For the text-containing cell, return its midpoint in [X, Y] coordinate format. 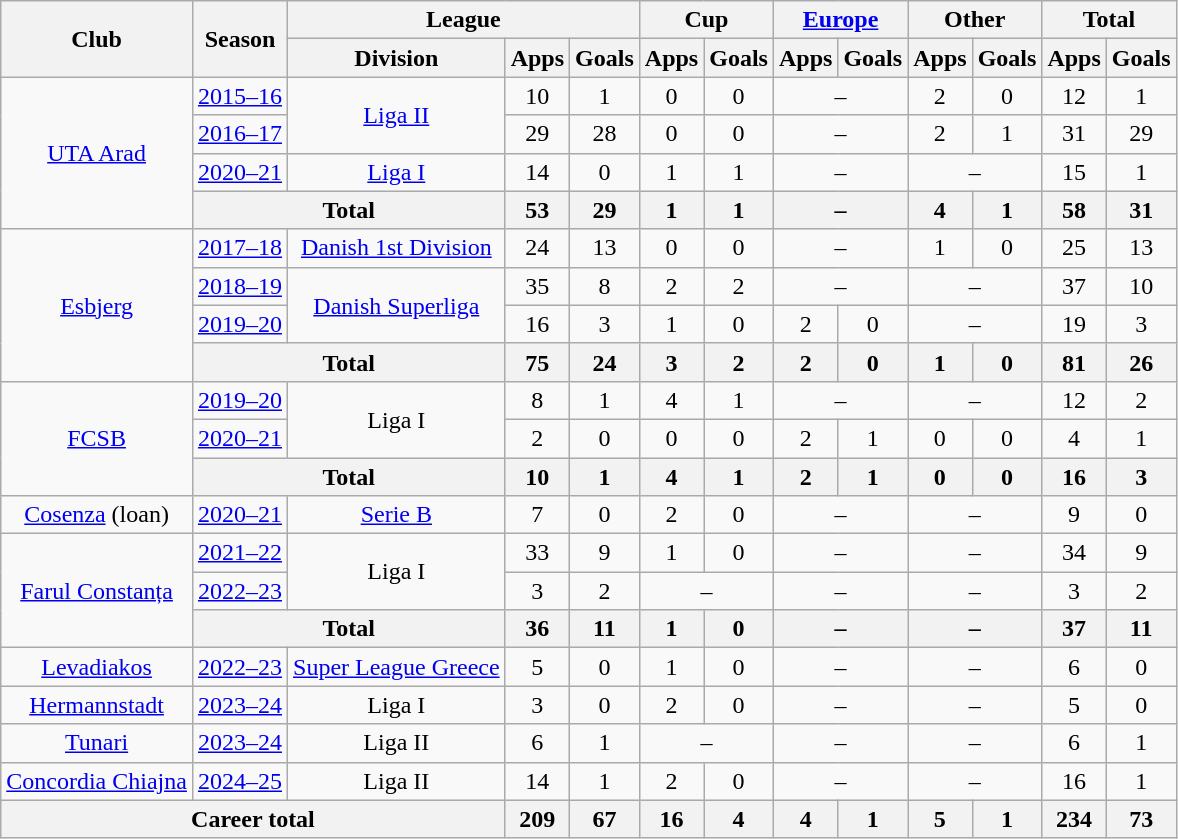
2024–25 [240, 781]
81 [1074, 362]
7 [537, 515]
Serie B [397, 515]
Danish 1st Division [397, 248]
15 [1074, 172]
Cup [706, 20]
Concordia Chiajna [97, 781]
26 [1141, 362]
Hermannstadt [97, 705]
75 [537, 362]
53 [537, 210]
28 [605, 134]
Other [975, 20]
35 [537, 286]
25 [1074, 248]
2017–18 [240, 248]
234 [1074, 819]
FCSB [97, 438]
58 [1074, 210]
36 [537, 629]
UTA Arad [97, 153]
2018–19 [240, 286]
Club [97, 39]
2015–16 [240, 96]
Career total [253, 819]
Division [397, 58]
Tunari [97, 743]
33 [537, 553]
League [464, 20]
2021–22 [240, 553]
2016–17 [240, 134]
67 [605, 819]
Season [240, 39]
73 [1141, 819]
Farul Constanța [97, 591]
Super League Greece [397, 667]
Esbjerg [97, 305]
Danish Superliga [397, 305]
Europe [840, 20]
34 [1074, 553]
Cosenza (loan) [97, 515]
19 [1074, 324]
Levadiakos [97, 667]
209 [537, 819]
